Determine the (x, y) coordinate at the center of the cell enclosing the given text.  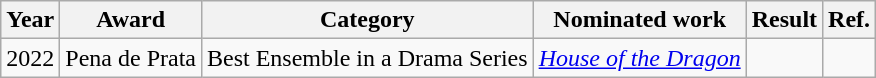
Best Ensemble in a Drama Series (367, 58)
Award (131, 20)
Ref. (850, 20)
Year (30, 20)
2022 (30, 58)
Nominated work (640, 20)
House of the Dragon (640, 58)
Category (367, 20)
Result (784, 20)
Pena de Prata (131, 58)
